Detect which cell encompasses the target text, then output its (X, Y) center coordinate. 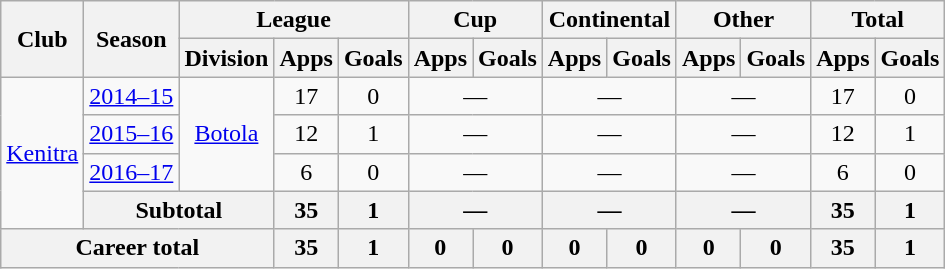
Total (878, 20)
Continental (609, 20)
Division (226, 58)
Botola (226, 134)
Club (42, 39)
2015–16 (132, 134)
League (294, 20)
2014–15 (132, 96)
Career total (138, 248)
Kenitra (42, 153)
Other (743, 20)
Cup (475, 20)
Subtotal (179, 210)
2016–17 (132, 172)
Season (132, 39)
